Scan for the cell matching the given text and deliver its [x, y] coordinate at center. 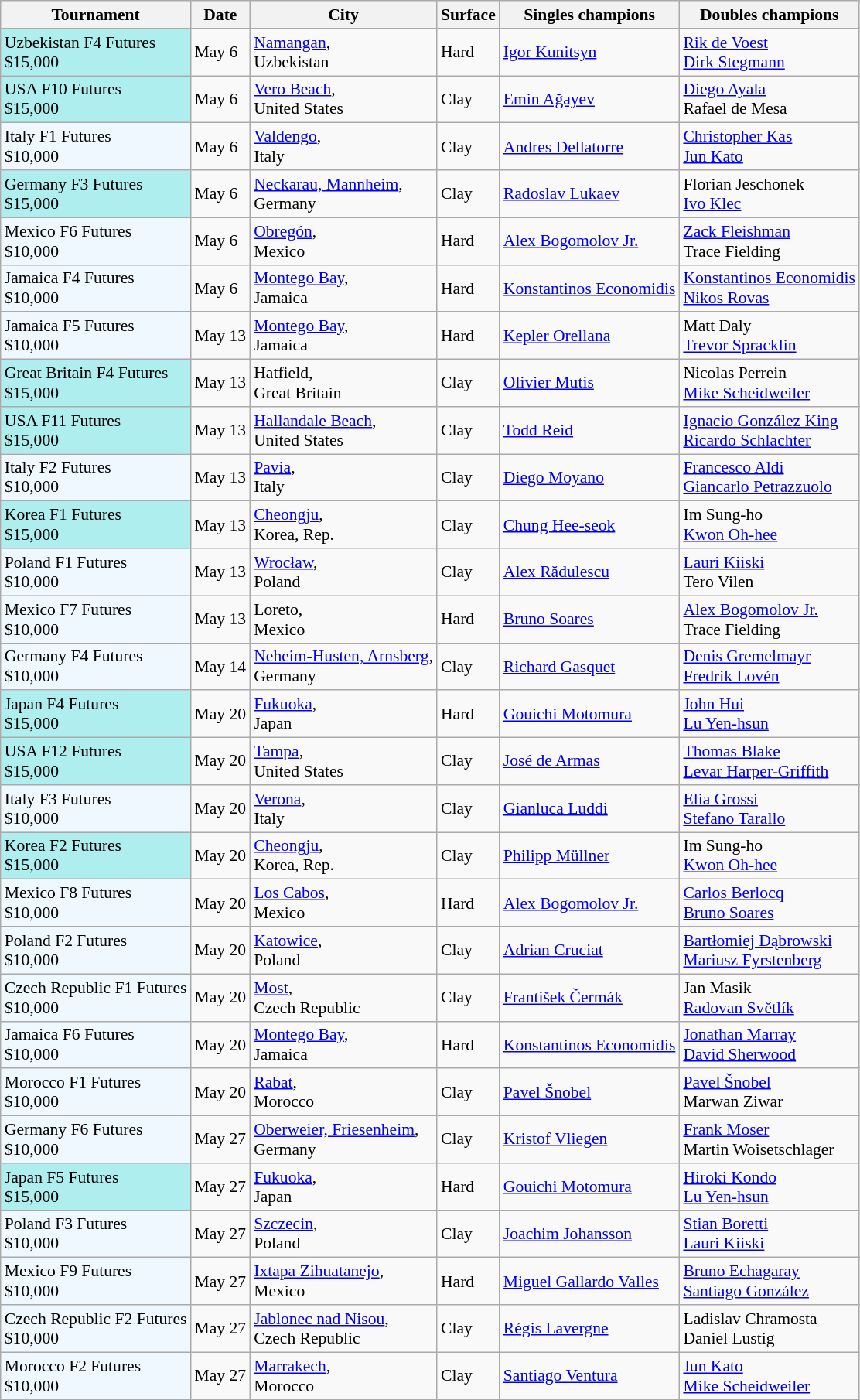
Joachim Johansson [589, 1234]
City [343, 15]
Namangan,Uzbekistan [343, 53]
Igor Kunitsyn [589, 53]
Neckarau, Mannheim,Germany [343, 193]
Czech Republic F2 Futures$10,000 [96, 1329]
Date [220, 15]
Surface [469, 15]
Alex Bogomolov Jr. Trace Fielding [769, 619]
Oberweier, Friesenheim,Germany [343, 1140]
Neheim-Husten, Arnsberg,Germany [343, 667]
Denis Gremelmayr Fredrik Lovén [769, 667]
Wrocław,Poland [343, 572]
Vero Beach,United States [343, 99]
Italy F2 Futures$10,000 [96, 478]
Loreto,Mexico [343, 619]
Adrian Cruciat [589, 950]
Ignacio González King Ricardo Schlachter [769, 430]
Korea F2 Futures$15,000 [96, 855]
Singles champions [589, 15]
Italy F3 Futures$10,000 [96, 809]
John Hui Lu Yen-hsun [769, 715]
Pavia,Italy [343, 478]
Nicolas Perrein Mike Scheidweiler [769, 384]
Bartłomiej Dąbrowski Mariusz Fyrstenberg [769, 950]
USA F11 Futures$15,000 [96, 430]
Kepler Orellana [589, 336]
Doubles champions [769, 15]
May 14 [220, 667]
Hatfield,Great Britain [343, 384]
Pavel Šnobel [589, 1092]
Mexico F7 Futures$10,000 [96, 619]
Katowice,Poland [343, 950]
Hiroki Kondo Lu Yen-hsun [769, 1187]
Ixtapa Zihuatanejo,Mexico [343, 1281]
Todd Reid [589, 430]
Uzbekistan F4 Futures$15,000 [96, 53]
Pavel Šnobel Marwan Ziwar [769, 1092]
Francesco Aldi Giancarlo Petrazzuolo [769, 478]
Great Britain F4 Futures$15,000 [96, 384]
Miguel Gallardo Valles [589, 1281]
Japan F5 Futures$15,000 [96, 1187]
Szczecin,Poland [343, 1234]
Germany F3 Futures$15,000 [96, 193]
Santiago Ventura [589, 1375]
Bruno Soares [589, 619]
Rabat,Morocco [343, 1092]
Mexico F9 Futures$10,000 [96, 1281]
Germany F4 Futures$10,000 [96, 667]
František Čermák [589, 998]
Carlos Berlocq Bruno Soares [769, 903]
Mexico F8 Futures$10,000 [96, 903]
Emin Ağayev [589, 99]
Thomas Blake Levar Harper-Griffith [769, 761]
USA F12 Futures$15,000 [96, 761]
Régis Lavergne [589, 1329]
Hallandale Beach,United States [343, 430]
Germany F6 Futures$10,000 [96, 1140]
Ladislav Chramosta Daniel Lustig [769, 1329]
Zack Fleishman Trace Fielding [769, 241]
Japan F4 Futures$15,000 [96, 715]
Andres Dellatorre [589, 147]
Richard Gasquet [589, 667]
Poland F2 Futures$10,000 [96, 950]
Gianluca Luddi [589, 809]
Valdengo,Italy [343, 147]
Alex Rădulescu [589, 572]
Florian Jeschonek Ivo Klec [769, 193]
Poland F3 Futures$10,000 [96, 1234]
Bruno Echagaray Santiago González [769, 1281]
Jablonec nad Nisou,Czech Republic [343, 1329]
Korea F1 Futures$15,000 [96, 524]
Jamaica F6 Futures$10,000 [96, 1044]
Chung Hee-seok [589, 524]
Morocco F1 Futures$10,000 [96, 1092]
Lauri Kiiski Tero Vilen [769, 572]
Los Cabos,Mexico [343, 903]
Marrakech,Morocco [343, 1375]
Jamaica F5 Futures$10,000 [96, 336]
Stian Boretti Lauri Kiiski [769, 1234]
Czech Republic F1 Futures$10,000 [96, 998]
Diego Moyano [589, 478]
Jamaica F4 Futures$10,000 [96, 288]
Tournament [96, 15]
Poland F1 Futures$10,000 [96, 572]
USA F10 Futures$15,000 [96, 99]
Tampa,United States [343, 761]
Kristof Vliegen [589, 1140]
Christopher Kas Jun Kato [769, 147]
Italy F1 Futures$10,000 [96, 147]
Philipp Müllner [589, 855]
José de Armas [589, 761]
Diego Ayala Rafael de Mesa [769, 99]
Most,Czech Republic [343, 998]
Jonathan Marray David Sherwood [769, 1044]
Jun Kato Mike Scheidweiler [769, 1375]
Verona,Italy [343, 809]
Morocco F2 Futures$10,000 [96, 1375]
Mexico F6 Futures$10,000 [96, 241]
Radoslav Lukaev [589, 193]
Jan Masik Radovan Světlík [769, 998]
Konstantinos Economidis Nikos Rovas [769, 288]
Obregón,Mexico [343, 241]
Elia Grossi Stefano Tarallo [769, 809]
Olivier Mutis [589, 384]
Frank Moser Martin Woisetschlager [769, 1140]
Matt Daly Trevor Spracklin [769, 336]
Rik de Voest Dirk Stegmann [769, 53]
